Provide the [x, y] coordinate of the cell's center where the given text is located.  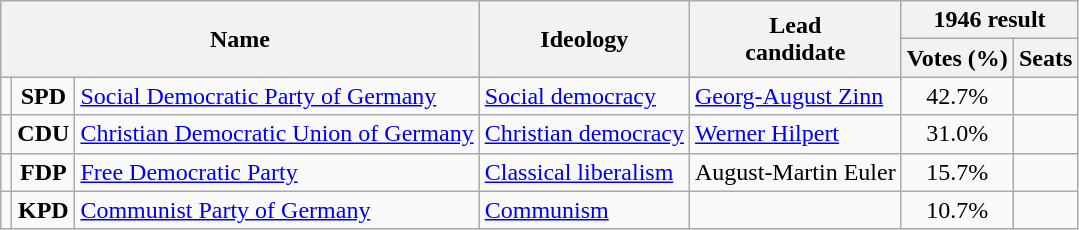
Leadcandidate [796, 39]
Social Democratic Party of Germany [277, 96]
Classical liberalism [584, 172]
August-Martin Euler [796, 172]
Communist Party of Germany [277, 210]
Name [240, 39]
FDP [44, 172]
Werner Hilpert [796, 134]
SPD [44, 96]
15.7% [957, 172]
Ideology [584, 39]
31.0% [957, 134]
Seats [1045, 58]
KPD [44, 210]
Christian democracy [584, 134]
Free Democratic Party [277, 172]
1946 result [990, 20]
Christian Democratic Union of Germany [277, 134]
CDU [44, 134]
Communism [584, 210]
Georg-August Zinn [796, 96]
42.7% [957, 96]
10.7% [957, 210]
Social democracy [584, 96]
Votes (%) [957, 58]
